Locate the cell with the specified text and output its [X, Y] center coordinate. 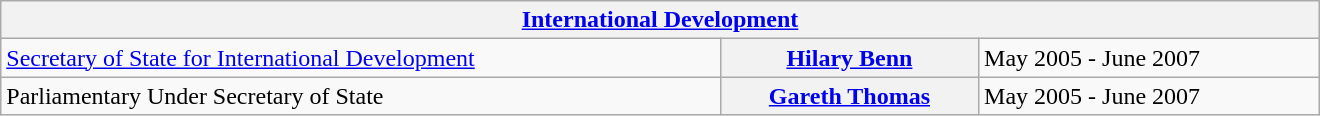
Secretary of State for International Development [360, 58]
Hilary Benn [849, 58]
Gareth Thomas [849, 96]
International Development [660, 20]
Parliamentary Under Secretary of State [360, 96]
